Identify which cell holds the provided text, then report its (X, Y) central coordinate. 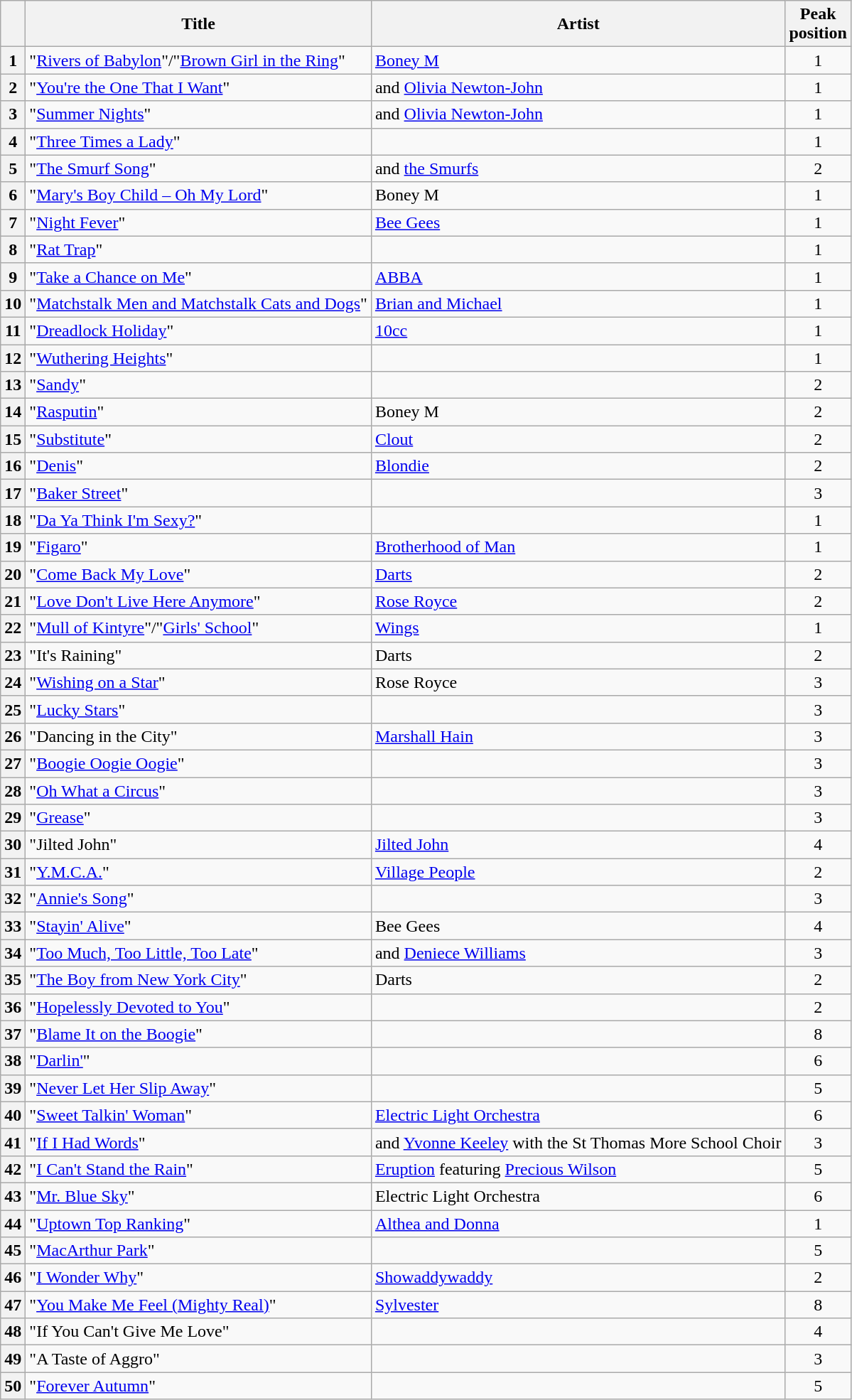
49 (13, 1359)
23 (13, 655)
24 (13, 682)
47 (13, 1305)
"Never Let Her Slip Away" (199, 1088)
Blondie (578, 466)
"Lucky Stars" (199, 709)
18 (13, 520)
ABBA (578, 276)
34 (13, 953)
"Denis" (199, 466)
"Stayin' Alive" (199, 926)
"Annie's Song" (199, 899)
7 (13, 222)
33 (13, 926)
"I Wonder Why" (199, 1278)
Althea and Donna (578, 1223)
"Blame It on the Boogie" (199, 1034)
"Grease" (199, 818)
38 (13, 1061)
42 (13, 1169)
"Y.M.C.A." (199, 872)
25 (13, 709)
11 (13, 330)
"Wishing on a Star" (199, 682)
Peakposition (818, 24)
20 (13, 574)
15 (13, 439)
"Love Don't Live Here Anymore" (199, 601)
"Figaro" (199, 547)
"Substitute" (199, 439)
39 (13, 1088)
"The Boy from New York City" (199, 980)
"Hopelessly Devoted to You" (199, 1007)
43 (13, 1196)
10cc (578, 330)
"Three Times a Lady" (199, 141)
50 (13, 1386)
"Mr. Blue Sky" (199, 1196)
21 (13, 601)
and Deniece Williams (578, 953)
46 (13, 1278)
Eruption featuring Precious Wilson (578, 1169)
37 (13, 1034)
"Come Back My Love" (199, 574)
48 (13, 1332)
"Rat Trap" (199, 249)
"MacArthur Park" (199, 1251)
"Darlin'" (199, 1061)
13 (13, 385)
"Mary's Boy Child – Oh My Lord" (199, 195)
"A Taste of Aggro" (199, 1359)
30 (13, 845)
28 (13, 791)
Title (199, 24)
Brotherhood of Man (578, 547)
"Rivers of Babylon"/"Brown Girl in the Ring" (199, 60)
"Dancing in the City" (199, 736)
Village People (578, 872)
17 (13, 493)
29 (13, 818)
"The Smurf Song" (199, 168)
"Oh What a Circus" (199, 791)
32 (13, 899)
Brian and Michael (578, 303)
Sylvester (578, 1305)
16 (13, 466)
"Mull of Kintyre"/"Girls' School" (199, 628)
"Too Much, Too Little, Too Late" (199, 953)
"Dreadlock Holiday" (199, 330)
Showaddywaddy (578, 1278)
"Take a Chance on Me" (199, 276)
"Sandy" (199, 385)
"Jilted John" (199, 845)
"Forever Autumn" (199, 1386)
Jilted John (578, 845)
"I Can't Stand the Rain" (199, 1169)
"Night Fever" (199, 222)
22 (13, 628)
"Boogie Oogie Oogie" (199, 763)
9 (13, 276)
"Uptown Top Ranking" (199, 1223)
14 (13, 412)
and the Smurfs (578, 168)
26 (13, 736)
"Summer Nights" (199, 114)
"Wuthering Heights" (199, 357)
Clout (578, 439)
"Rasputin" (199, 412)
Wings (578, 628)
44 (13, 1223)
"If I Had Words" (199, 1142)
"Baker Street" (199, 493)
27 (13, 763)
31 (13, 872)
"Sweet Talkin' Woman" (199, 1115)
"You Make Me Feel (Mighty Real)" (199, 1305)
10 (13, 303)
and Yvonne Keeley with the St Thomas More School Choir (578, 1142)
19 (13, 547)
12 (13, 357)
"It's Raining" (199, 655)
41 (13, 1142)
"Da Ya Think I'm Sexy?" (199, 520)
"You're the One That I Want" (199, 87)
40 (13, 1115)
45 (13, 1251)
"If You Can't Give Me Love" (199, 1332)
Artist (578, 24)
36 (13, 1007)
35 (13, 980)
Marshall Hain (578, 736)
"Matchstalk Men and Matchstalk Cats and Dogs" (199, 303)
